Return the [X, Y] coordinate for the center point of the cell that contains the specified text.  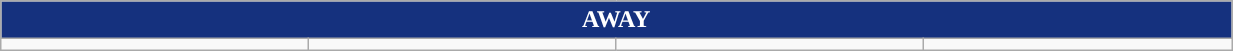
AWAY [616, 20]
